Return (X, Y) of the center of cell containing provided text 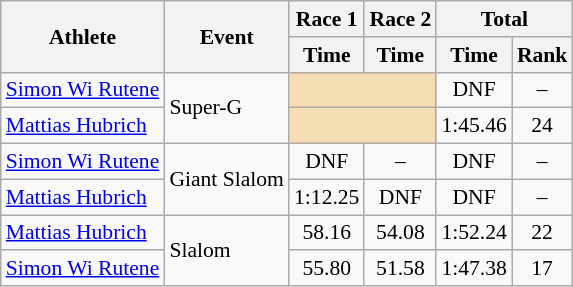
Rank (542, 55)
Super-G (226, 108)
1:47.38 (474, 269)
Giant Slalom (226, 180)
22 (542, 233)
1:52.24 (474, 233)
Race 1 (326, 19)
17 (542, 269)
58.16 (326, 233)
Slalom (226, 250)
1:45.46 (474, 126)
Race 2 (400, 19)
Total (504, 19)
Event (226, 36)
Athlete (83, 36)
24 (542, 126)
51.58 (400, 269)
55.80 (326, 269)
54.08 (400, 233)
1:12.25 (326, 197)
